Return the (X, Y) coordinate for the center point of the cell that contains the specified text.  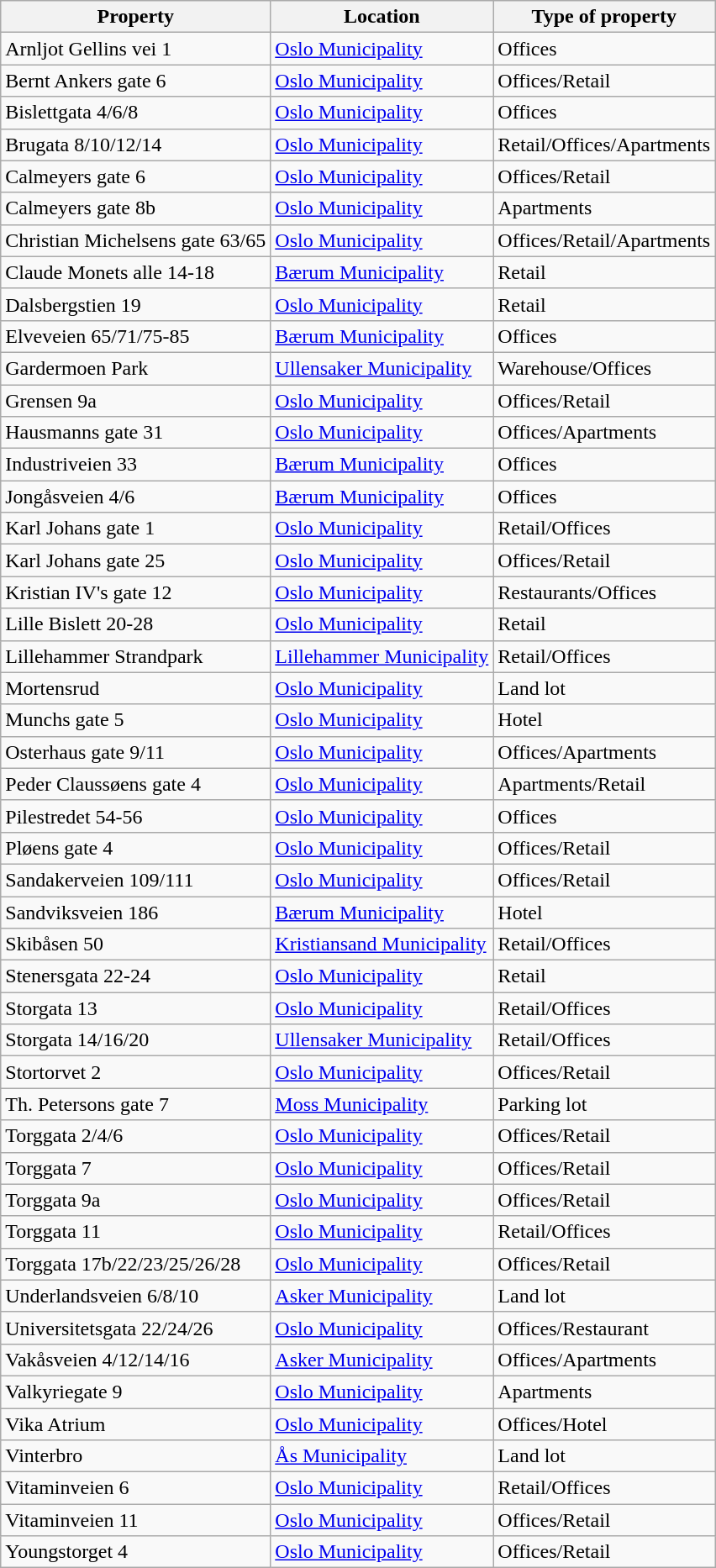
Stortorvet 2 (136, 1072)
Karl Johans gate 25 (136, 560)
Storgata 13 (136, 1008)
Sandakerveien 109/111 (136, 880)
Universitetsgata 22/24/26 (136, 1328)
Munchs gate 5 (136, 720)
Apartments/Retail (604, 784)
Lillehammer Strandpark (136, 656)
Stenersgata 22-24 (136, 976)
Mortensrud (136, 688)
Warehouse/Offices (604, 368)
Kristiansand Municipality (382, 944)
Storgata 14/16/20 (136, 1040)
Youngstorget 4 (136, 1552)
Calmeyers gate 8b (136, 208)
Vitaminveien 11 (136, 1520)
Retail/Offices/Apartments (604, 145)
Bernt Ankers gate 6 (136, 81)
Property (136, 17)
Vika Atrium (136, 1424)
Pilestredet 54-56 (136, 816)
Underlandsveien 6/8/10 (136, 1296)
Brugata 8/10/12/14 (136, 145)
Hausmanns gate 31 (136, 433)
Claude Monets alle 14-18 (136, 272)
Osterhaus gate 9/11 (136, 752)
Ås Municipality (382, 1456)
Th. Petersons gate 7 (136, 1104)
Vinterbro (136, 1456)
Karl Johans gate 1 (136, 529)
Vakåsveien 4/12/14/16 (136, 1360)
Torggata 9a (136, 1200)
Dalsbergstien 19 (136, 304)
Sandviksveien 186 (136, 912)
Jongåsveien 4/6 (136, 497)
Location (382, 17)
Lille Bislett 20-28 (136, 624)
Calmeyers gate 6 (136, 176)
Offices/Hotel (604, 1424)
Moss Municipality (382, 1104)
Offices/Retail/Apartments (604, 240)
Gardermoen Park (136, 368)
Industriveien 33 (136, 465)
Torggata 7 (136, 1168)
Parking lot (604, 1104)
Elveveien 65/71/75-85 (136, 336)
Bislettgata 4/6/8 (136, 113)
Torggata 11 (136, 1232)
Vitaminveien 6 (136, 1488)
Torggata 2/4/6 (136, 1136)
Pløens gate 4 (136, 848)
Restaurants/Offices (604, 592)
Arnljot Gellins vei 1 (136, 49)
Offices/Restaurant (604, 1328)
Kristian IV's gate 12 (136, 592)
Valkyriegate 9 (136, 1392)
Peder Claussøens gate 4 (136, 784)
Christian Michelsens gate 63/65 (136, 240)
Torggata 17b/22/23/25/26/28 (136, 1264)
Grensen 9a (136, 401)
Type of property (604, 17)
Skibåsen 50 (136, 944)
Lillehammer Municipality (382, 656)
